Pinpoint the cell where the given text exists, returning its [X, Y] midpoint coordinate. 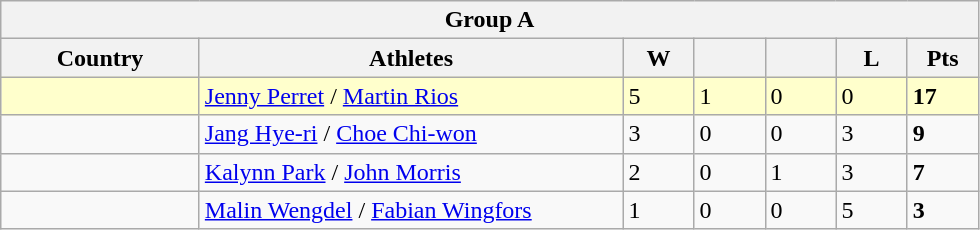
Jang Hye-ri / Choe Chi-won [411, 134]
9 [942, 134]
17 [942, 96]
Jenny Perret / Martin Rios [411, 96]
Group A [490, 20]
Pts [942, 58]
7 [942, 172]
Country [100, 58]
Kalynn Park / John Morris [411, 172]
Athletes [411, 58]
W [658, 58]
2 [658, 172]
L [872, 58]
Malin Wengdel / Fabian Wingfors [411, 210]
